Scan for the cell matching the given text and deliver its [x, y] coordinate at center. 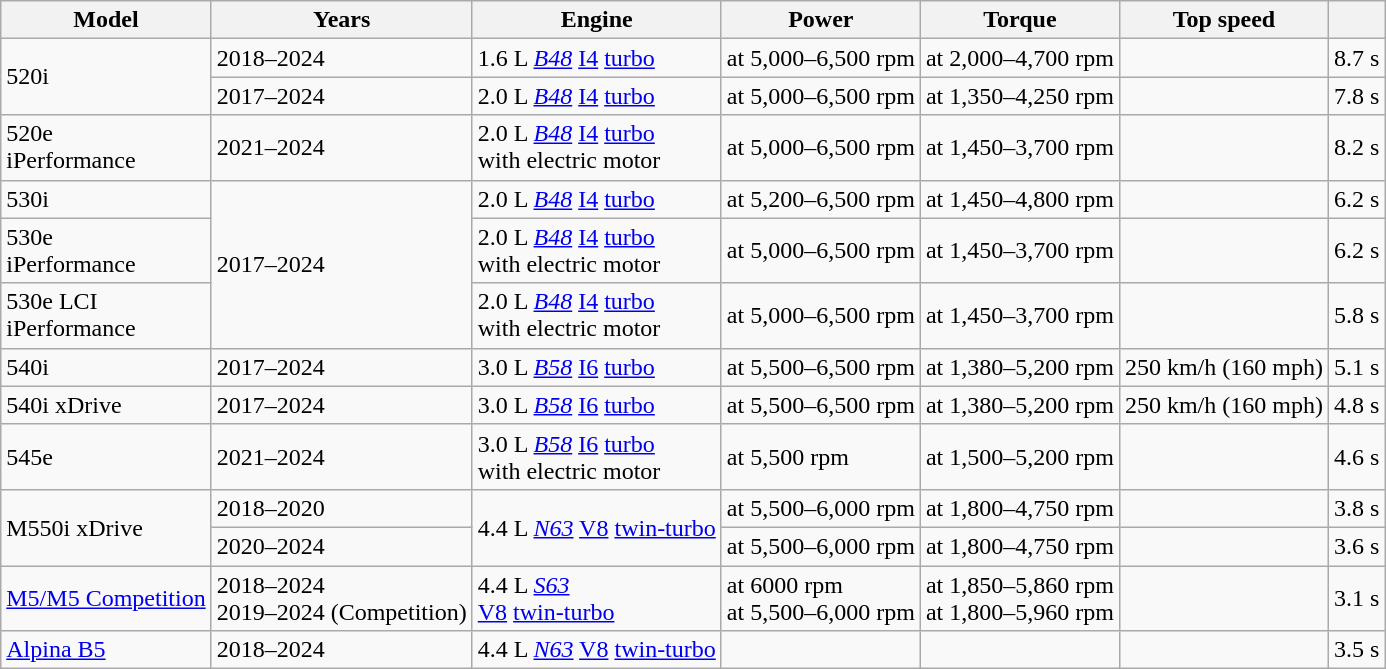
3.0 L B58 I6 turbo with electric motor [596, 456]
520e iPerformance [106, 148]
3.1 s [1356, 598]
530e LCI iPerformance [106, 316]
Alpina B5 [106, 650]
Years [342, 20]
at 1,450–4,800 rpm [1020, 199]
540i [106, 367]
3.5 s [1356, 650]
at 6000 rpm at 5,500–6,000 rpm [820, 598]
540i xDrive [106, 405]
3.6 s [1356, 546]
Engine [596, 20]
1.6 L B48 I4 turbo [596, 58]
520i [106, 77]
8.2 s [1356, 148]
at 1,850–5,860 rpm at 1,800–5,960 rpm [1020, 598]
4.8 s [1356, 405]
4.6 s [1356, 456]
M550i xDrive [106, 527]
530e iPerformance [106, 250]
Model [106, 20]
4.4 L S63 V8 twin-turbo [596, 598]
at 5,200–6,500 rpm [820, 199]
545e [106, 456]
3.8 s [1356, 508]
7.8 s [1356, 96]
2018–2020 [342, 508]
at 2,000–4,700 rpm [1020, 58]
5.1 s [1356, 367]
530i [106, 199]
at 1,500–5,200 rpm [1020, 456]
8.7 s [1356, 58]
at 1,350–4,250 rpm [1020, 96]
5.8 s [1356, 316]
2020–2024 [342, 546]
Torque [1020, 20]
Top speed [1224, 20]
at 5,500 rpm [820, 456]
2018–2024 2019–2024 (Competition) [342, 598]
M5/M5 Competition [106, 598]
Power [820, 20]
